Find where the given text appears and provide that cell's center as (X, Y) coordinate. 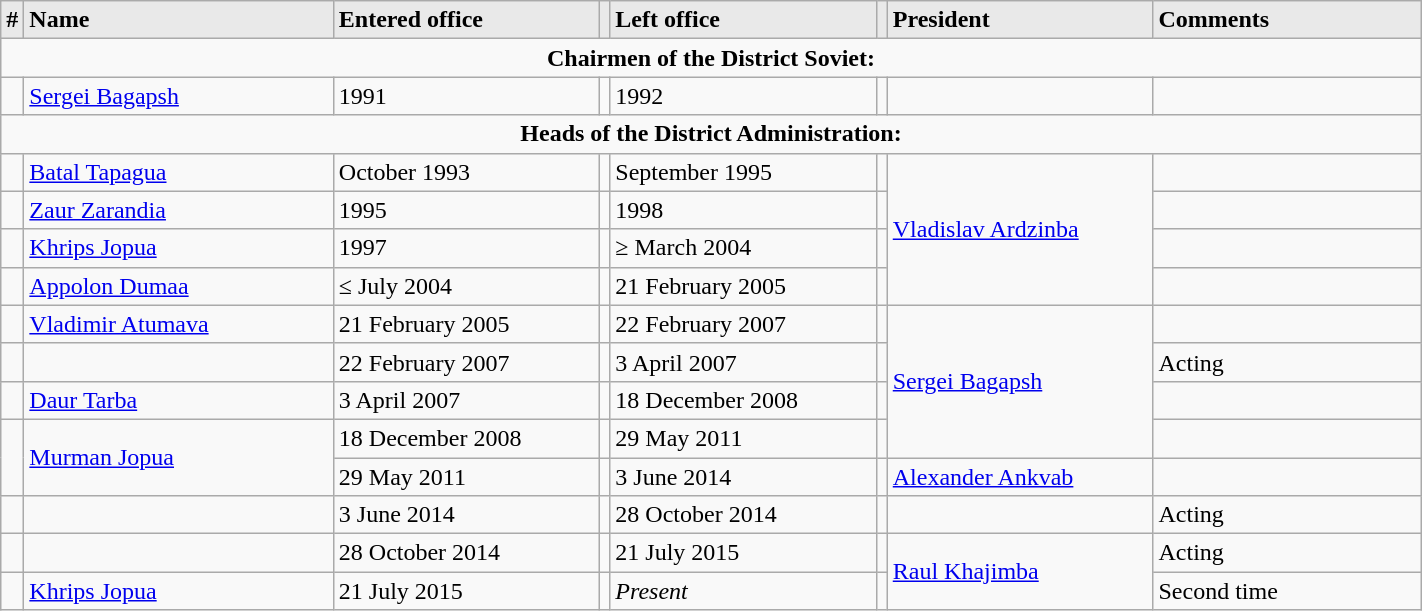
Heads of the District Administration: (711, 134)
Second time (1287, 591)
# (12, 20)
1997 (466, 248)
Entered office (466, 20)
1991 (466, 96)
1998 (743, 210)
Appolon Dumaa (178, 286)
Name (178, 20)
1992 (743, 96)
Comments (1287, 20)
Present (743, 591)
1995 (466, 210)
Zaur Zarandia (178, 210)
President (1020, 20)
Chairmen of the District Soviet: (711, 58)
Batal Tapagua (178, 172)
≥ March 2004 (743, 248)
October 1993 (466, 172)
Left office (743, 20)
Murman Jopua (178, 457)
Vladislav Ardzinba (1020, 229)
Vladimir Atumava (178, 324)
≤ July 2004 (466, 286)
Raul Khajimba (1020, 572)
September 1995 (743, 172)
Daur Tarba (178, 400)
Alexander Ankvab (1020, 477)
